Extract the [x, y] coordinate from the center of the cell holding the provided text.  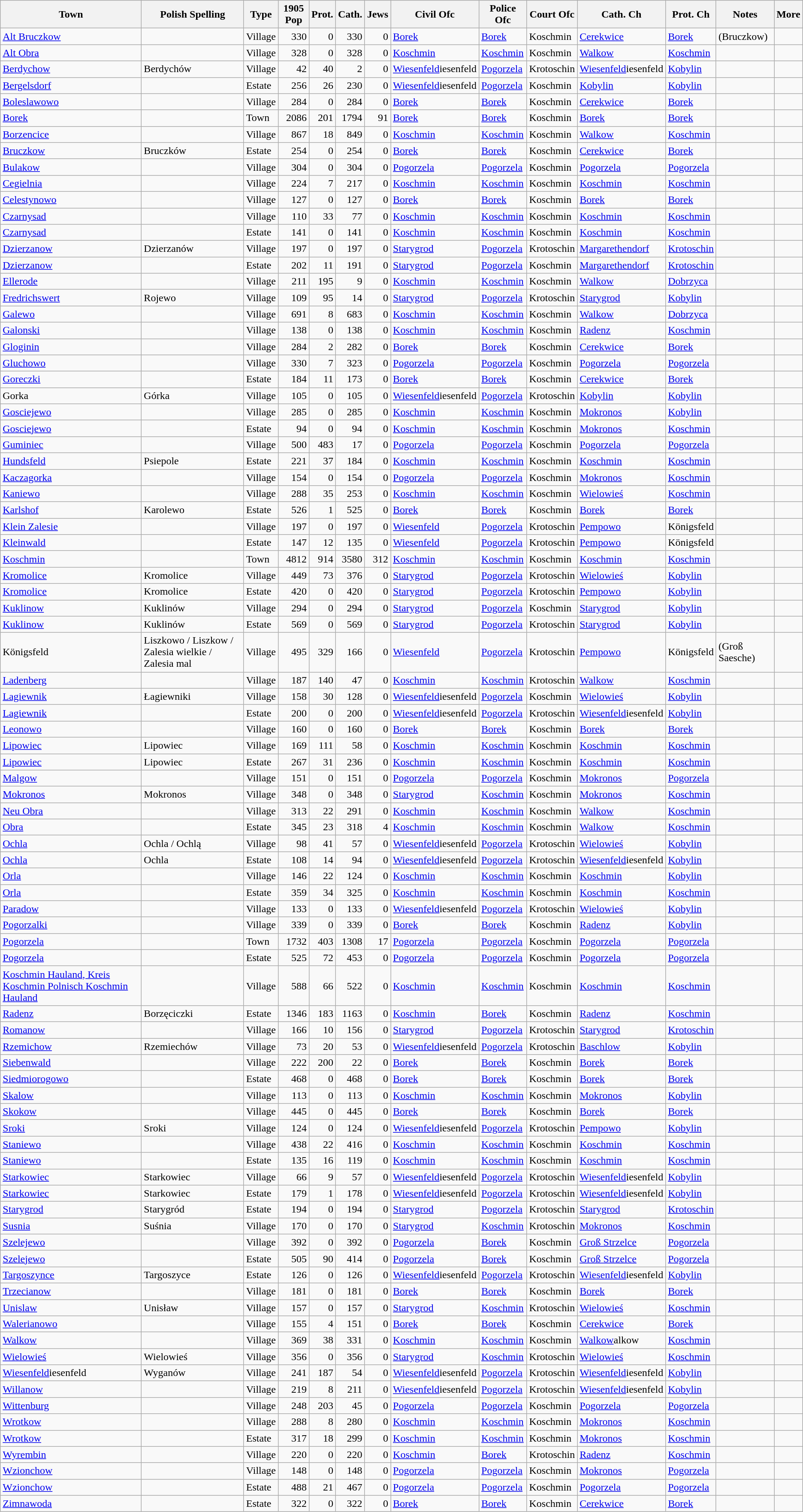
Kleinwald [71, 543]
Willanow [71, 1389]
236 [350, 762]
Court Ofc [552, 15]
219 [294, 1389]
Bruczków [193, 151]
Notes [745, 15]
414 [350, 1258]
12 [322, 543]
35 [322, 494]
10 [322, 1030]
Alt Bruczkow [71, 36]
58 [350, 745]
331 [350, 1340]
169 [294, 745]
849 [350, 134]
Galewo [71, 314]
38 [322, 1340]
280 [350, 1422]
Górka [193, 396]
23 [322, 827]
691 [294, 314]
291 [350, 811]
299 [350, 1438]
More [788, 15]
201 [322, 118]
500 [294, 445]
Galonski [71, 330]
318 [350, 827]
Civil Ofc [435, 15]
42 [294, 69]
119 [350, 1161]
Prot. [322, 15]
526 [294, 510]
Trzecianow [71, 1291]
312 [377, 559]
Wyganów [193, 1373]
Rojewo [193, 298]
Siedmiorogowo [71, 1079]
453 [350, 958]
Łagiewniki [193, 696]
Wyrembin [71, 1455]
30 [322, 696]
Rzemiechów [193, 1046]
178 [350, 1193]
Skalow [71, 1095]
914 [322, 559]
183 [322, 1013]
Gluchowo [71, 363]
416 [350, 1144]
329 [322, 652]
95 [322, 298]
128 [350, 696]
Koschmin Hauland, Kreis Koschmin Polnisch Koschmin Hauland [71, 986]
1346 [294, 1013]
Kaczagorka [71, 478]
Leonowo [71, 729]
Zimnawoda [71, 1503]
Psiepole [193, 461]
158 [294, 696]
(Bruczkow) [745, 36]
1794 [350, 118]
Bulakow [71, 167]
Ellerode [71, 281]
Dzierzanów [193, 249]
Goreczki [71, 379]
Walkowalkow [622, 1340]
Targoszyce [193, 1275]
256 [294, 85]
488 [294, 1487]
Boleslawowo [71, 102]
156 [350, 1030]
Police Ofc [503, 15]
522 [350, 986]
588 [294, 986]
(Groß Saesche) [745, 652]
3580 [350, 559]
72 [322, 958]
Targoszynce [71, 1275]
221 [294, 461]
Liszkowo / Liszkow / Zalesia wielkie / Zalesia mal [193, 652]
26 [322, 85]
369 [294, 1340]
34 [322, 892]
Unisław [193, 1307]
222 [294, 1063]
98 [294, 844]
Malgow [71, 778]
Alt Obra [71, 53]
Gorka [71, 396]
Rzemichow [71, 1046]
1163 [350, 1013]
Starygród [193, 1210]
253 [350, 494]
Cath. Ch [622, 15]
Suśnia [193, 1226]
267 [294, 762]
467 [350, 1487]
33 [322, 216]
191 [350, 265]
Wittenburg [71, 1406]
203 [322, 1406]
Berdychów [193, 69]
282 [350, 347]
41 [322, 844]
Bruczkow [71, 151]
217 [350, 183]
53 [350, 1046]
Gloginin [71, 347]
Berdychow [71, 69]
Bergelsdorf [71, 85]
Cegielnia [71, 183]
495 [294, 652]
Karlshof [71, 510]
403 [322, 941]
867 [294, 134]
Susnia [71, 1226]
317 [294, 1438]
313 [294, 811]
Romanow [71, 1030]
Siebenwald [71, 1063]
359 [294, 892]
224 [294, 183]
Jews [377, 15]
248 [294, 1406]
202 [294, 265]
2086 [294, 118]
Celestynowo [71, 200]
505 [294, 1258]
Baschlow [622, 1046]
173 [350, 379]
21 [322, 1487]
Klein Zalesie [71, 526]
Borzencice [71, 134]
Hundsfeld [71, 461]
Prot. Ch [691, 15]
325 [350, 892]
Ladenberg [71, 680]
Fredrichswert [71, 298]
Obra [71, 827]
1732 [294, 941]
Cath. [350, 15]
Neu Obra [71, 811]
45 [350, 1406]
110 [294, 216]
1308 [350, 941]
345 [294, 827]
Karolewo [193, 510]
376 [350, 575]
Borzęciczki [193, 1013]
Walerianowo [71, 1324]
Polish Spelling [193, 15]
47 [350, 680]
146 [294, 876]
Unislaw [71, 1307]
483 [322, 445]
Kaniewo [71, 494]
109 [294, 298]
37 [322, 461]
438 [294, 1144]
111 [322, 745]
195 [322, 281]
323 [350, 363]
Pogorzalki [71, 925]
Ochla / Ochlą [193, 844]
108 [294, 860]
77 [350, 216]
4812 [294, 559]
155 [294, 1324]
Guminiec [71, 445]
179 [294, 1193]
230 [350, 85]
241 [294, 1373]
147 [294, 543]
1905 Pop [294, 15]
90 [322, 1258]
40 [322, 69]
Skokow [71, 1112]
Type [261, 15]
Paradow [71, 909]
20 [322, 1046]
683 [350, 314]
91 [377, 118]
16 [322, 1161]
31 [322, 762]
54 [350, 1373]
140 [322, 680]
449 [294, 575]
